Scan for the cell matching the given text and deliver its (X, Y) coordinate at center. 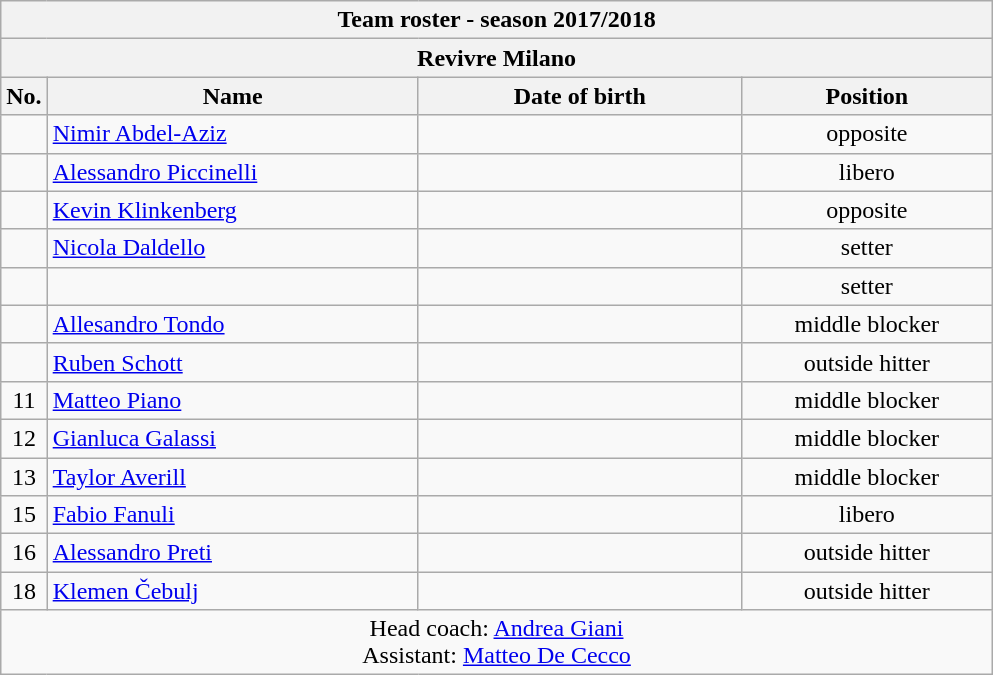
Matteo Piano (232, 400)
Date of birth (580, 96)
15 (24, 515)
No. (24, 96)
Revivre Milano (497, 58)
13 (24, 477)
Nicola Daldello (232, 248)
Alessandro Preti (232, 553)
Name (232, 96)
11 (24, 400)
Allesandro Tondo (232, 324)
Head coach: Andrea GianiAssistant: Matteo De Cecco (497, 642)
16 (24, 553)
Klemen Čebulj (232, 591)
Fabio Fanuli (232, 515)
Team roster - season 2017/2018 (497, 20)
Alessandro Piccinelli (232, 172)
Taylor Averill (232, 477)
18 (24, 591)
Gianluca Galassi (232, 438)
Position (866, 96)
Nimir Abdel-Aziz (232, 134)
Kevin Klinkenberg (232, 210)
12 (24, 438)
Ruben Schott (232, 362)
